Find where the given text appears and provide that cell's center as [x, y] coordinate. 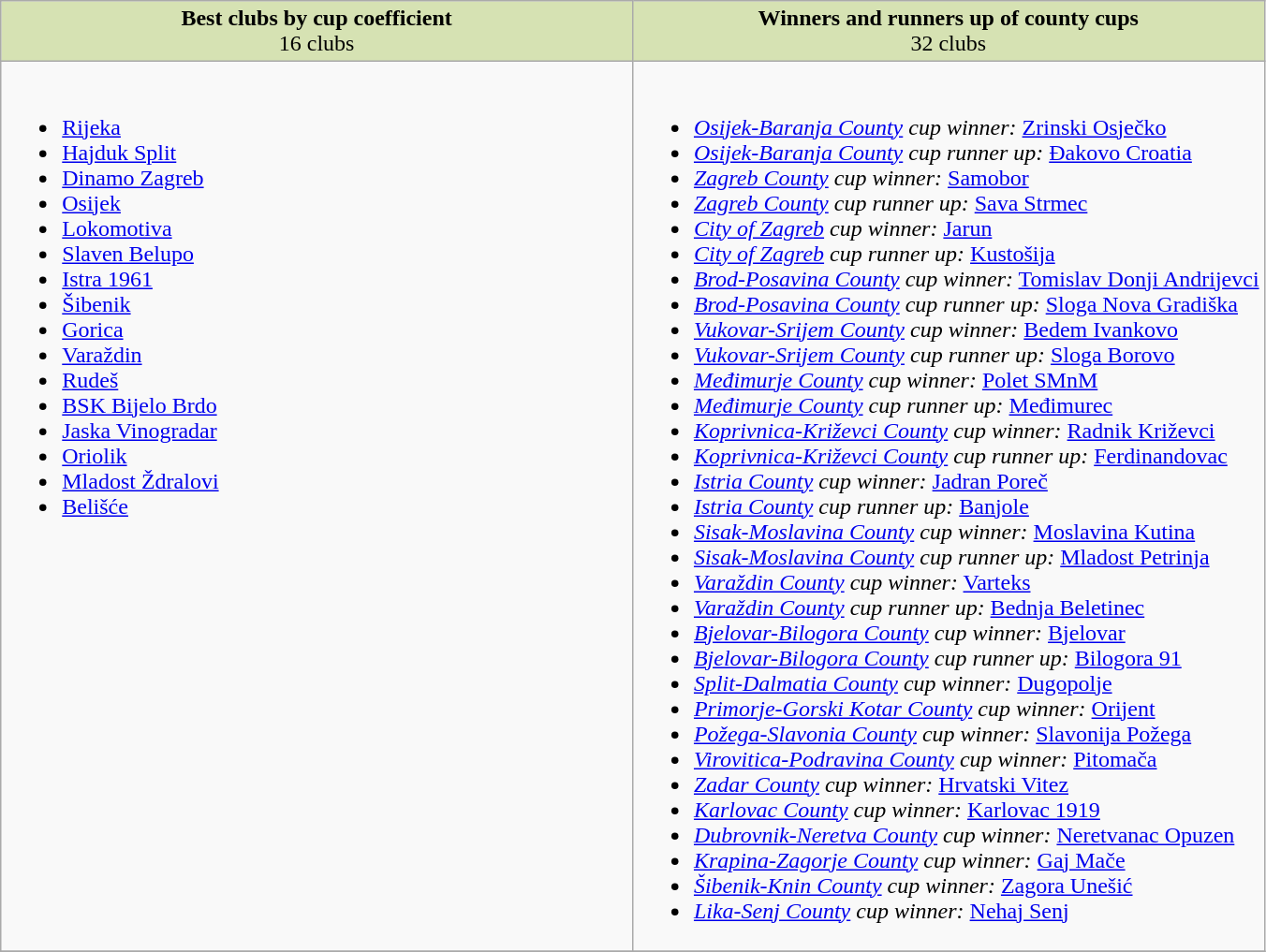
Winners and runners up of county cups32 clubs [948, 32]
Best clubs by cup coefficient16 clubs [316, 32]
